For the text-containing cell, return its midpoint in (X, Y) coordinate format. 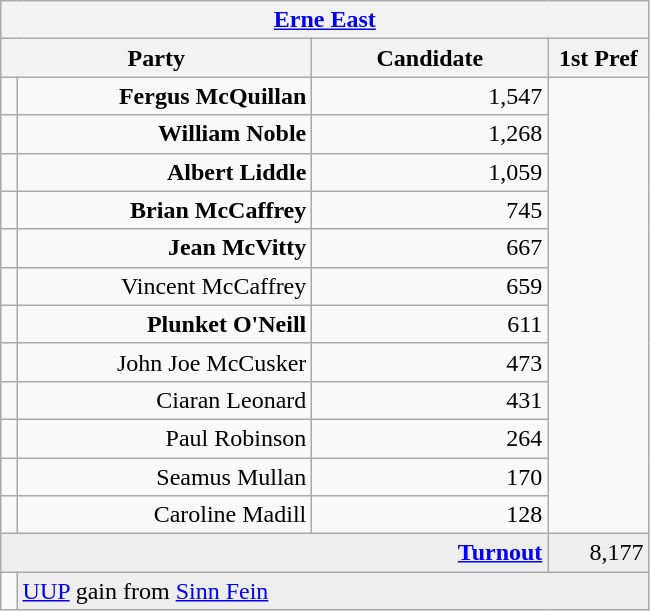
Brian McCaffrey (164, 210)
659 (430, 286)
1st Pref (598, 58)
John Joe McCusker (164, 362)
431 (430, 400)
170 (430, 477)
Erne East (325, 20)
Vincent McCaffrey (164, 286)
128 (430, 515)
Caroline Madill (164, 515)
Ciaran Leonard (164, 400)
1,059 (430, 172)
Jean McVitty (164, 248)
Plunket O'Neill (164, 324)
Albert Liddle (164, 172)
Fergus McQuillan (164, 96)
1,547 (430, 96)
745 (430, 210)
UUP gain from Sinn Fein (333, 591)
William Noble (164, 134)
Paul Robinson (164, 438)
Party (156, 58)
667 (430, 248)
1,268 (430, 134)
611 (430, 324)
473 (430, 362)
Seamus Mullan (164, 477)
Candidate (430, 58)
264 (430, 438)
Turnout (274, 553)
8,177 (598, 553)
